For the text-containing cell, return its midpoint in (X, Y) coordinate format. 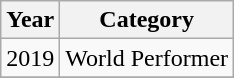
World Performer (147, 58)
Category (147, 20)
Year (30, 20)
2019 (30, 58)
